Provide the (x, y) coordinate of the cell's center where the given text is located.  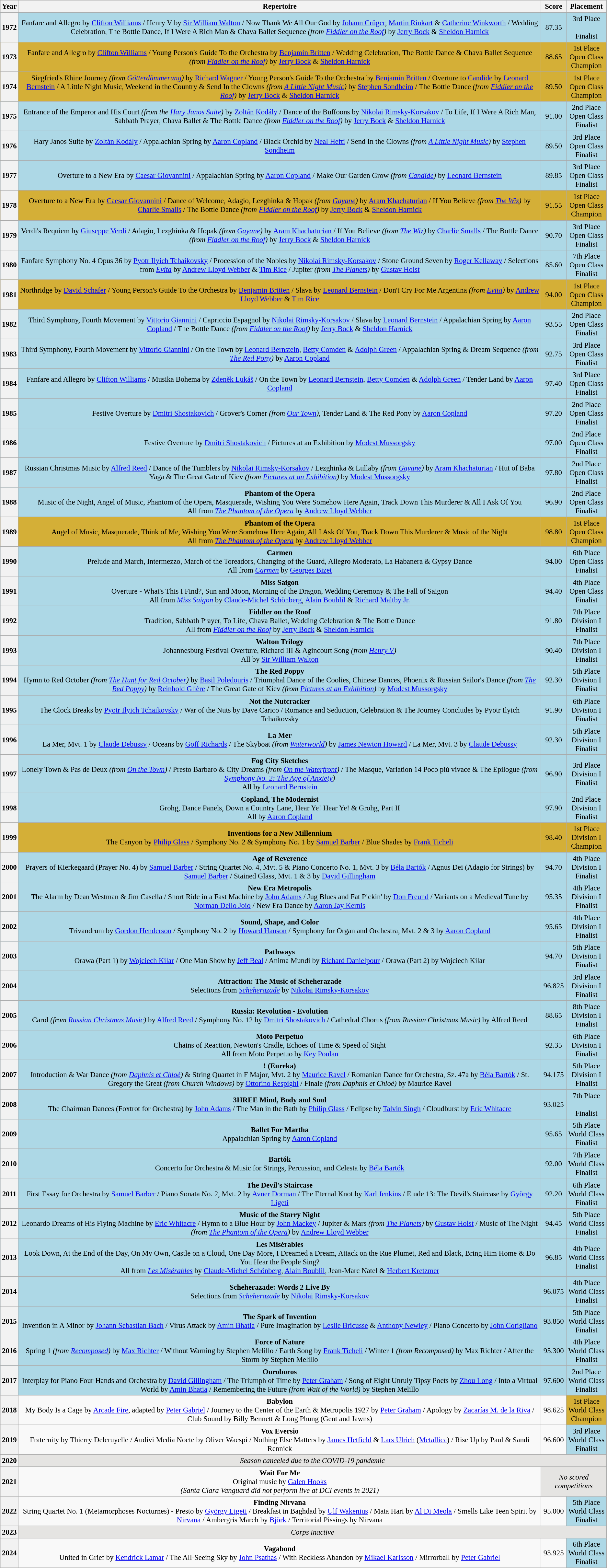
94.175 (554, 1075)
1978 (9, 205)
1985 (9, 413)
2001 (9, 897)
1st PlaceWorld ClassChampion (586, 1410)
2018 (9, 1410)
1974 (9, 87)
97.00 (554, 443)
1986 (9, 443)
98.80 (554, 532)
97.600 (554, 1380)
94.40 (554, 591)
2009 (9, 1134)
96.075 (554, 1291)
89.85 (554, 176)
92.75 (554, 354)
1994 (9, 680)
2017 (9, 1380)
97.80 (554, 472)
91.90 (554, 710)
Overture to a New Era by Caesar Giovannini / Appalachian Spring by Aaron Copland / Make Our Garden Grow (from Candide) by Leonard Bernstein (280, 176)
2nd PlaceWorld ClassFinalist (586, 1380)
1999 (9, 838)
92.35 (554, 1045)
92.20 (554, 1194)
1998 (9, 808)
91.80 (554, 621)
1989 (9, 532)
3rd PlaceWorld ClassFinalist (586, 1440)
93.925 (554, 1553)
2023 (9, 1532)
Festive Overture by Dmitri Shostakovich / Pictures at an Exhibition by Modest Mussorgsky (280, 443)
Corps inactive (313, 1532)
1993 (9, 651)
1990 (9, 562)
4th PlaceOpen ClassFinalist (586, 591)
Wait For MeOriginal music by Galen Hooks(Santa Clara Vanguard did not perform live at DCI events in 2021) (280, 1482)
Attraction: The Music of ScheherazadeSelections from Scheherazade by Nikolai Rimsky-Korsakov (280, 986)
98.40 (554, 838)
2020 (9, 1461)
1980 (9, 265)
BartókConcerto for Orchestra & Music for Strings, Percussion, and Celesta by Béla Bartók (280, 1164)
Placement (586, 6)
Copland, The ModernistGrohg, Dance Panels, Down a Country Lane, Hear Ye! Hear Ye! & Grohg, Part IIAll by Aaron Copland (280, 808)
94.45 (554, 1223)
93.025 (554, 1105)
Inventions for a New MillenniumThe Canyon by Philip Glass / Symphony No. 2 & Symphony No. 1 by Samuel Barber / Blue Shades by Frank Ticheli (280, 838)
2007 (9, 1075)
1973 (9, 57)
91.00 (554, 116)
2004 (9, 986)
Ballet For MarthaAppalachian Spring by Aaron Copland (280, 1134)
1976 (9, 146)
2013 (9, 1257)
Moto PerpetuoChains of Reaction, Newton's Cradle, Echoes of Time & Speed of SightAll from Moto Perpetuo by Key Poulan (280, 1045)
95.000 (554, 1511)
95.300 (554, 1351)
1977 (9, 176)
96.825 (554, 986)
Festive Overture by Dmitri Shostakovich / Grover's Corner (from Our Town), Tender Land & The Red Pony by Aaron Copland (280, 413)
7th PlaceOpen ClassFinalist (586, 265)
2005 (9, 1016)
6th PlaceOpen ClassFinalist (586, 562)
87.35 (554, 28)
96.85 (554, 1257)
2016 (9, 1351)
91.55 (554, 205)
1975 (9, 116)
1997 (9, 774)
Walton TrilogyJohannesburg Festival Overture, Richard III & Agincourt Song (from Henry V)All by Sir William Walton (280, 651)
1996 (9, 740)
Year (9, 6)
1979 (9, 235)
90.70 (554, 235)
96.600 (554, 1440)
7th PlaceWorld ClassFinalist (586, 1164)
Season canceled due to the COVID-19 pandemic (313, 1461)
97.90 (554, 808)
2019 (9, 1440)
1982 (9, 324)
1995 (9, 710)
1987 (9, 472)
No scored competitions (574, 1482)
2022 (9, 1511)
2021 (9, 1482)
1988 (9, 502)
93.55 (554, 324)
PathwaysOrawa (Part 1) by Wojciech Kilar / One Man Show by Jeff Beal / Anima Mundi by Richard Danielpour / Orawa (Part 2) by Wojciech Kilar (280, 956)
Score (554, 6)
1981 (9, 295)
92.00 (554, 1164)
95.35 (554, 897)
1992 (9, 621)
85.60 (554, 265)
7th PlaceFinalist (586, 1105)
1984 (9, 384)
90.40 (554, 651)
93.850 (554, 1321)
2003 (9, 956)
2015 (9, 1321)
98.625 (554, 1410)
2nd PlaceDivision IFinalist (586, 808)
2012 (9, 1223)
97.20 (554, 413)
1st PlaceDivision IChampion (586, 838)
2011 (9, 1194)
2014 (9, 1291)
1972 (9, 28)
Scheherazade: Words 2 Live BySelections from Scheherazade by Nikolai Rimsky-Korsakov (280, 1291)
1991 (9, 591)
2002 (9, 926)
2024 (9, 1553)
2000 (9, 867)
2010 (9, 1164)
3rd PlaceFinalist (586, 28)
8th PlaceDivision IFinalist (586, 1016)
1983 (9, 354)
2006 (9, 1045)
2008 (9, 1105)
97.40 (554, 384)
Repertoire (280, 6)
